Pinpoint the cell where the given text exists, returning its [X, Y] midpoint coordinate. 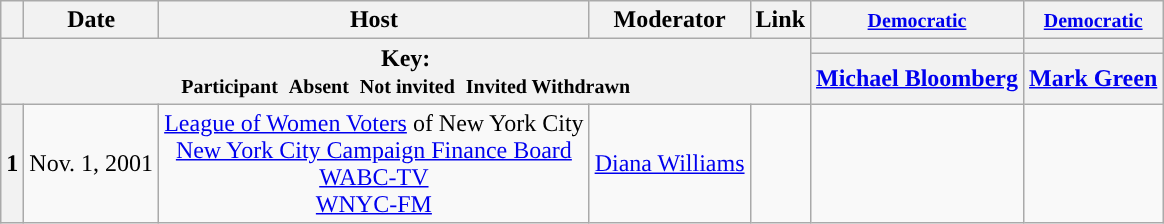
Moderator [670, 20]
Key: Participant Absent Not invited Invited Withdrawn [406, 72]
Host [374, 20]
Diana Williams [670, 164]
Mark Green [1094, 78]
1 [12, 164]
Michael Bloomberg [918, 78]
Link [780, 20]
Date [92, 20]
League of Women Voters of New York CityNew York City Campaign Finance BoardWABC-TVWNYC-FM [374, 164]
Nov. 1, 2001 [92, 164]
